Identify which cell holds the provided text, then report its [X, Y] central coordinate. 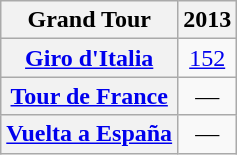
152 [208, 58]
Grand Tour [90, 20]
Vuelta a España [90, 134]
Giro d'Italia [90, 58]
2013 [208, 20]
Tour de France [90, 96]
